Return the [X, Y] coordinate for the center point of the cell that contains the specified text.  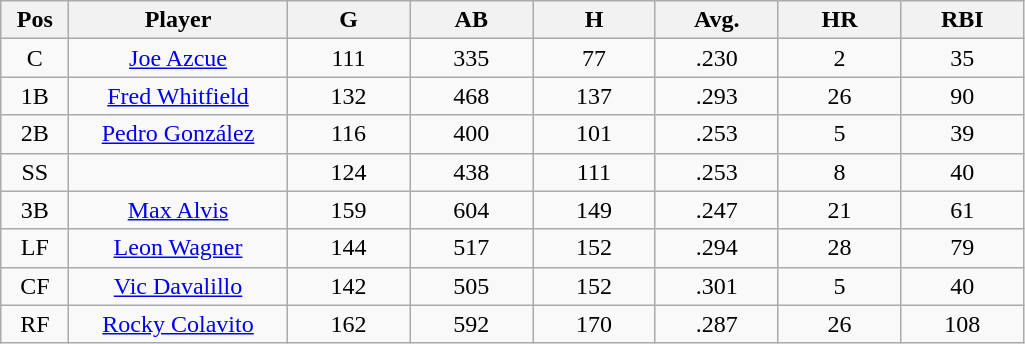
2B [35, 134]
AB [472, 20]
Rocky Colavito [178, 324]
SS [35, 172]
Fred Whitfield [178, 96]
G [348, 20]
Leon Wagner [178, 248]
137 [594, 96]
79 [962, 248]
3B [35, 210]
144 [348, 248]
28 [840, 248]
Pos [35, 20]
61 [962, 210]
Player [178, 20]
162 [348, 324]
159 [348, 210]
142 [348, 286]
468 [472, 96]
C [35, 58]
592 [472, 324]
Vic Davalillo [178, 286]
39 [962, 134]
124 [348, 172]
RF [35, 324]
101 [594, 134]
90 [962, 96]
21 [840, 210]
.287 [716, 324]
108 [962, 324]
400 [472, 134]
.293 [716, 96]
CF [35, 286]
149 [594, 210]
8 [840, 172]
.301 [716, 286]
.294 [716, 248]
H [594, 20]
.247 [716, 210]
Max Alvis [178, 210]
438 [472, 172]
132 [348, 96]
.230 [716, 58]
Pedro González [178, 134]
604 [472, 210]
116 [348, 134]
HR [840, 20]
517 [472, 248]
170 [594, 324]
505 [472, 286]
35 [962, 58]
2 [840, 58]
Joe Azcue [178, 58]
335 [472, 58]
77 [594, 58]
RBI [962, 20]
LF [35, 248]
1B [35, 96]
Avg. [716, 20]
